For the text-containing cell, return its midpoint in (x, y) coordinate format. 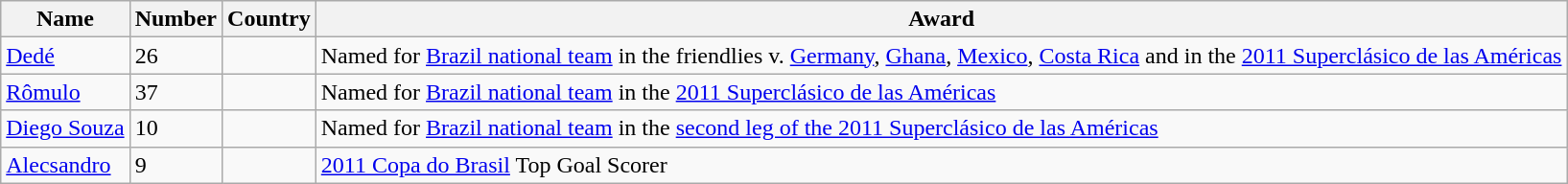
Name (65, 19)
Award (942, 19)
Rômulo (65, 92)
2011 Copa do Brasil Top Goal Scorer (942, 165)
Country (269, 19)
Dedé (65, 56)
26 (176, 56)
9 (176, 165)
10 (176, 128)
Named for Brazil national team in the second leg of the 2011 Superclásico de las Américas (942, 128)
Named for Brazil national team in the 2011 Superclásico de las Américas (942, 92)
Diego Souza (65, 128)
37 (176, 92)
Number (176, 19)
Alecsandro (65, 165)
Named for Brazil national team in the friendlies v. Germany, Ghana, Mexico, Costa Rica and in the 2011 Superclásico de las Américas (942, 56)
